Search for the cell housing the specified text and yield its [X, Y] center coordinate. 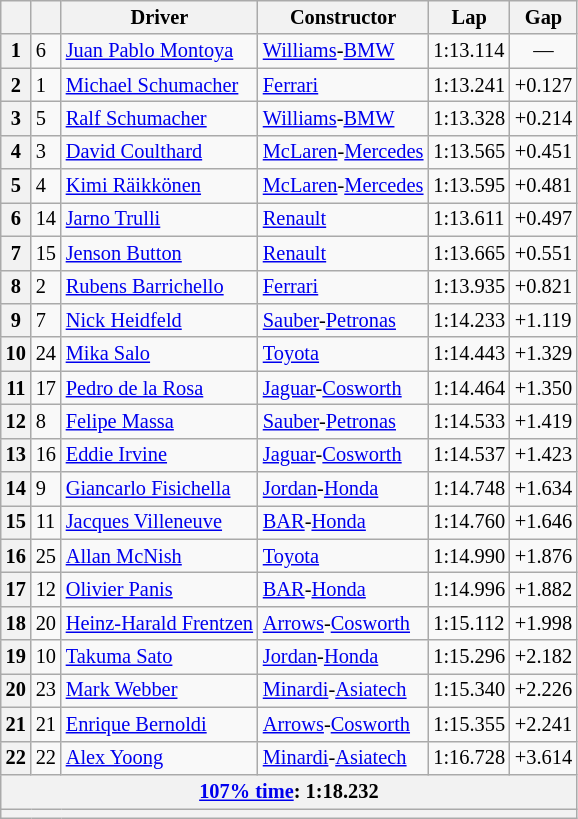
Alex Yoong [160, 758]
1:15.340 [469, 690]
1:13.328 [469, 118]
+1.882 [544, 589]
Takuma Sato [160, 657]
+3.614 [544, 758]
Nick Heidfeld [160, 320]
1:15.296 [469, 657]
+0.451 [544, 152]
+0.551 [544, 253]
Pedro de la Rosa [160, 388]
+1.634 [544, 489]
+0.497 [544, 219]
+1.350 [544, 388]
1:14.533 [469, 421]
1:14.990 [469, 556]
+1.329 [544, 354]
+0.481 [544, 186]
Jacques Villeneuve [160, 522]
1:13.935 [469, 287]
23 [46, 690]
+0.821 [544, 287]
1:13.114 [469, 51]
Lap [469, 17]
Ralf Schumacher [160, 118]
+1.119 [544, 320]
1:13.595 [469, 186]
1:14.748 [469, 489]
Juan Pablo Montoya [160, 51]
1:13.565 [469, 152]
24 [46, 354]
1:15.355 [469, 724]
David Coulthard [160, 152]
+0.127 [544, 85]
Heinz-Harald Frentzen [160, 623]
+1.998 [544, 623]
1:13.665 [469, 253]
Allan McNish [160, 556]
+2.226 [544, 690]
Rubens Barrichello [160, 287]
+1.876 [544, 556]
Michael Schumacher [160, 85]
1:15.112 [469, 623]
Jenson Button [160, 253]
1:13.611 [469, 219]
Kimi Räikkönen [160, 186]
Enrique Bernoldi [160, 724]
+2.241 [544, 724]
Jarno Trulli [160, 219]
1:14.464 [469, 388]
1:13.241 [469, 85]
Constructor [343, 17]
Felipe Massa [160, 421]
Mika Salo [160, 354]
1:14.760 [469, 522]
18 [16, 623]
— [544, 51]
+0.214 [544, 118]
Olivier Panis [160, 589]
+1.423 [544, 455]
+1.419 [544, 421]
1:14.996 [469, 589]
1:16.728 [469, 758]
Gap [544, 17]
Eddie Irvine [160, 455]
1:14.233 [469, 320]
Giancarlo Fisichella [160, 489]
13 [16, 455]
19 [16, 657]
25 [46, 556]
+2.182 [544, 657]
+1.646 [544, 522]
Mark Webber [160, 690]
1:14.537 [469, 455]
1:14.443 [469, 354]
107% time: 1:18.232 [289, 791]
Driver [160, 17]
